Pinpoint the cell where the given text exists, returning its (X, Y) midpoint coordinate. 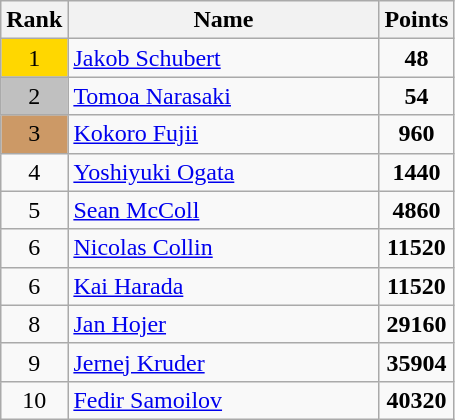
54 (416, 96)
Jakob Schubert (224, 58)
5 (34, 210)
3 (34, 134)
40320 (416, 400)
960 (416, 134)
Kokoro Fujii (224, 134)
Rank (34, 20)
Fedir Samoilov (224, 400)
35904 (416, 362)
1 (34, 58)
Yoshiyuki Ogata (224, 172)
Points (416, 20)
Nicolas Collin (224, 248)
1440 (416, 172)
29160 (416, 324)
9 (34, 362)
2 (34, 96)
4860 (416, 210)
Tomoa Narasaki (224, 96)
Name (224, 20)
Sean McColl (224, 210)
Jan Hojer (224, 324)
10 (34, 400)
Jernej Kruder (224, 362)
48 (416, 58)
4 (34, 172)
8 (34, 324)
Kai Harada (224, 286)
